Return (X, Y) of the center of cell containing provided text 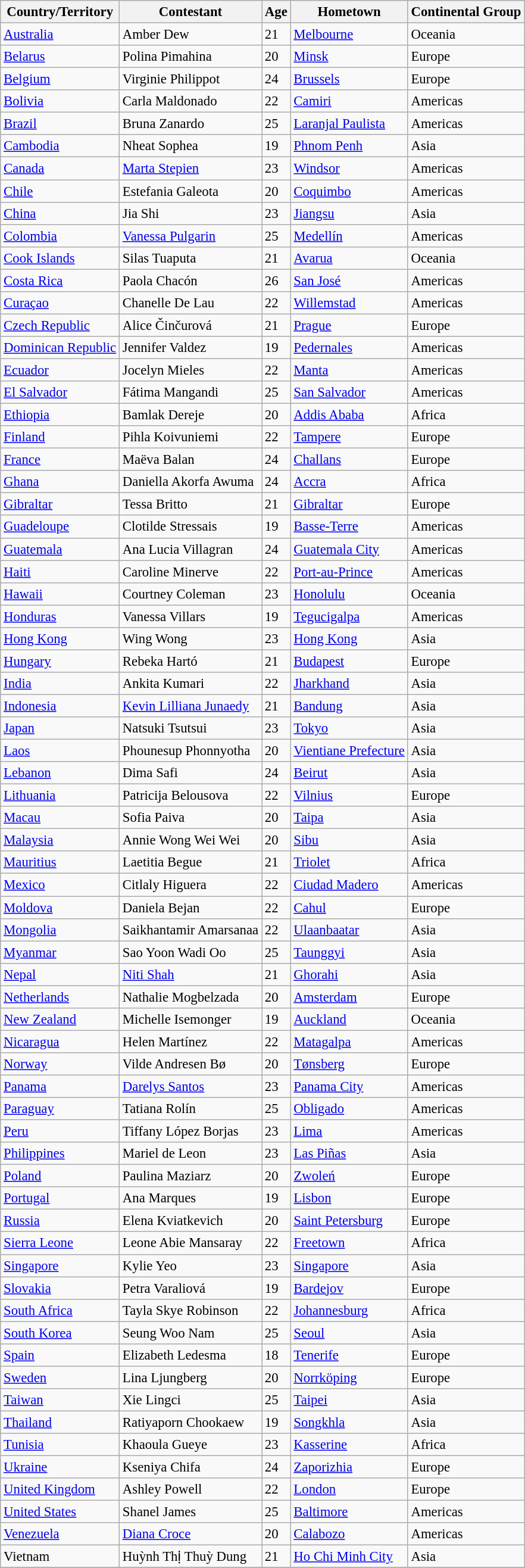
Accra (349, 482)
Czech Republic (60, 325)
United States (60, 1512)
Michelle Isemonger (190, 1020)
Las Piñas (349, 1154)
Brussels (349, 79)
Natsuki Tsutsui (190, 728)
Amsterdam (349, 997)
Songkhla (349, 1422)
Haiti (60, 572)
Leone Abie Mansaray (190, 1243)
Thailand (60, 1422)
Vilde Andresen Bø (190, 1064)
Saikhantamir Amarsanaa (190, 930)
26 (276, 280)
Ukraine (60, 1467)
Petra Varaliová (190, 1288)
Tessa Britto (190, 504)
Brazil (60, 124)
Mariel de Leon (190, 1154)
Manta (349, 370)
Tatiana Rolín (190, 1109)
Baltimore (349, 1512)
Zwoleń (349, 1176)
Calabozo (349, 1534)
Silas Tuaputa (190, 258)
Panama City (349, 1086)
Windsor (349, 169)
Peru (60, 1131)
Freetown (349, 1243)
Marta Stepien (190, 169)
Laranjal Paulista (349, 124)
Sao Yoon Wadi Oo (190, 952)
Malaysia (60, 840)
Jiangsu (349, 213)
Tayla Skye Robinson (190, 1310)
Ana Marques (190, 1198)
Belarus (60, 57)
Canada (60, 169)
Japan (60, 728)
Helen Martínez (190, 1042)
Jennifer Valdez (190, 348)
Lina Ljungberg (190, 1377)
Ciudad Madero (349, 885)
Huỳnh Thị Thuỳ Dung (190, 1557)
Avarua (349, 258)
Ecuador (60, 370)
18 (276, 1355)
Virginie Philippot (190, 79)
Slovakia (60, 1288)
Minsk (349, 57)
Clotilde Stressais (190, 527)
Nheat Sophea (190, 146)
China (60, 213)
Carla Maldonado (190, 101)
Pedernales (349, 348)
Age (276, 12)
Lisbon (349, 1198)
Amber Dew (190, 35)
Saint Petersburg (349, 1221)
Taipa (349, 818)
Guatemala City (349, 549)
Basse-Terre (349, 527)
Sofia Paiva (190, 818)
Challans (349, 460)
Kseniya Chifa (190, 1467)
Netherlands (60, 997)
Nepal (60, 974)
Norway (60, 1064)
Paulina Maziarz (190, 1176)
Vientiane Prefecture (349, 751)
Darelys Santos (190, 1086)
Coquimbo (349, 191)
Ana Lucia Villagran (190, 549)
Fátima Mangandi (190, 392)
Country/Territory (60, 12)
Patricija Belousova (190, 796)
Costa Rica (60, 280)
Mongolia (60, 930)
Cambodia (60, 146)
Phnom Penh (349, 146)
Taipei (349, 1400)
Laos (60, 751)
Seung Woo Nam (190, 1333)
Curaçao (60, 303)
Triolet (349, 863)
Budapest (349, 661)
Tokyo (349, 728)
Camiri (349, 101)
Paola Chacón (190, 280)
Sibu (349, 840)
Jharkhand (349, 684)
Macau (60, 818)
Kasserine (349, 1445)
Cahul (349, 908)
Tønsberg (349, 1064)
Guatemala (60, 549)
Diana Croce (190, 1534)
Citlaly Higuera (190, 885)
Ankita Kumari (190, 684)
Prague (349, 325)
Annie Wong Wei Wei (190, 840)
Vilnius (349, 796)
Myanmar (60, 952)
Mauritius (60, 863)
Vanessa Pulgarin (190, 236)
Addis Ababa (349, 415)
Taiwan (60, 1400)
Bamlak Dereje (190, 415)
Elizabeth Ledesma (190, 1355)
Contestant (190, 12)
Jia Shi (190, 213)
Jocelyn Mieles (190, 370)
Daniella Akorfa Awuma (190, 482)
Bardejov (349, 1288)
Niti Shah (190, 974)
Poland (60, 1176)
Ghorahi (349, 974)
Ratiyaporn Chookaew (190, 1422)
Colombia (60, 236)
Matagalpa (349, 1042)
Willemstad (349, 303)
Moldova (60, 908)
Zaporizhia (349, 1467)
Lima (349, 1131)
Cook Islands (60, 258)
Seoul (349, 1333)
Philippines (60, 1154)
New Zealand (60, 1020)
Continental Group (466, 12)
Auckland (349, 1020)
Norrköping (349, 1377)
United Kingdom (60, 1489)
Khaoula Gueye (190, 1445)
Guadeloupe (60, 527)
Shanel James (190, 1512)
Port-au-Prince (349, 572)
Alice Činčurová (190, 325)
Estefania Galeota (190, 191)
Dima Safi (190, 773)
Honduras (60, 616)
Nathalie Mogbelzada (190, 997)
Venezuela (60, 1534)
Vanessa Villars (190, 616)
Nicaragua (60, 1042)
Polina Pimahina (190, 57)
Ethiopia (60, 415)
Spain (60, 1355)
Hometown (349, 12)
Laetitia Begue (190, 863)
Rebeka Hartó (190, 661)
Obligado (349, 1109)
Panama (60, 1086)
Vietnam (60, 1557)
Medellín (349, 236)
Ghana (60, 482)
Daniela Bejan (190, 908)
Lebanon (60, 773)
Tampere (349, 437)
Finland (60, 437)
Tegucigalpa (349, 616)
El Salvador (60, 392)
Caroline Minerve (190, 572)
Johannesburg (349, 1310)
Chanelle De Lau (190, 303)
Paraguay (60, 1109)
Hawaii (60, 594)
Mexico (60, 885)
Melbourne (349, 35)
Ulaanbaatar (349, 930)
Phounesup Phonnyotha (190, 751)
Courtney Coleman (190, 594)
Pihla Koivuniemi (190, 437)
India (60, 684)
Belgium (60, 79)
San Salvador (349, 392)
San José (349, 280)
Hungary (60, 661)
Dominican Republic (60, 348)
London (349, 1489)
Sierra Leone (60, 1243)
Indonesia (60, 706)
Portugal (60, 1198)
Taunggyi (349, 952)
Kevin Lilliana Junaedy (190, 706)
Sweden (60, 1377)
Lithuania (60, 796)
Beirut (349, 773)
Bruna Zanardo (190, 124)
Maëva Balan (190, 460)
Kylie Yeo (190, 1265)
Bandung (349, 706)
Honolulu (349, 594)
France (60, 460)
Ashley Powell (190, 1489)
South Korea (60, 1333)
Tiffany López Borjas (190, 1131)
Bolivia (60, 101)
Russia (60, 1221)
Elena Kviatkevich (190, 1221)
Ho Chi Minh City (349, 1557)
Tunisia (60, 1445)
Chile (60, 191)
Xie Lingci (190, 1400)
Wing Wong (190, 639)
Tenerife (349, 1355)
Australia (60, 35)
South Africa (60, 1310)
